Identify which cell holds the provided text, then report its (x, y) central coordinate. 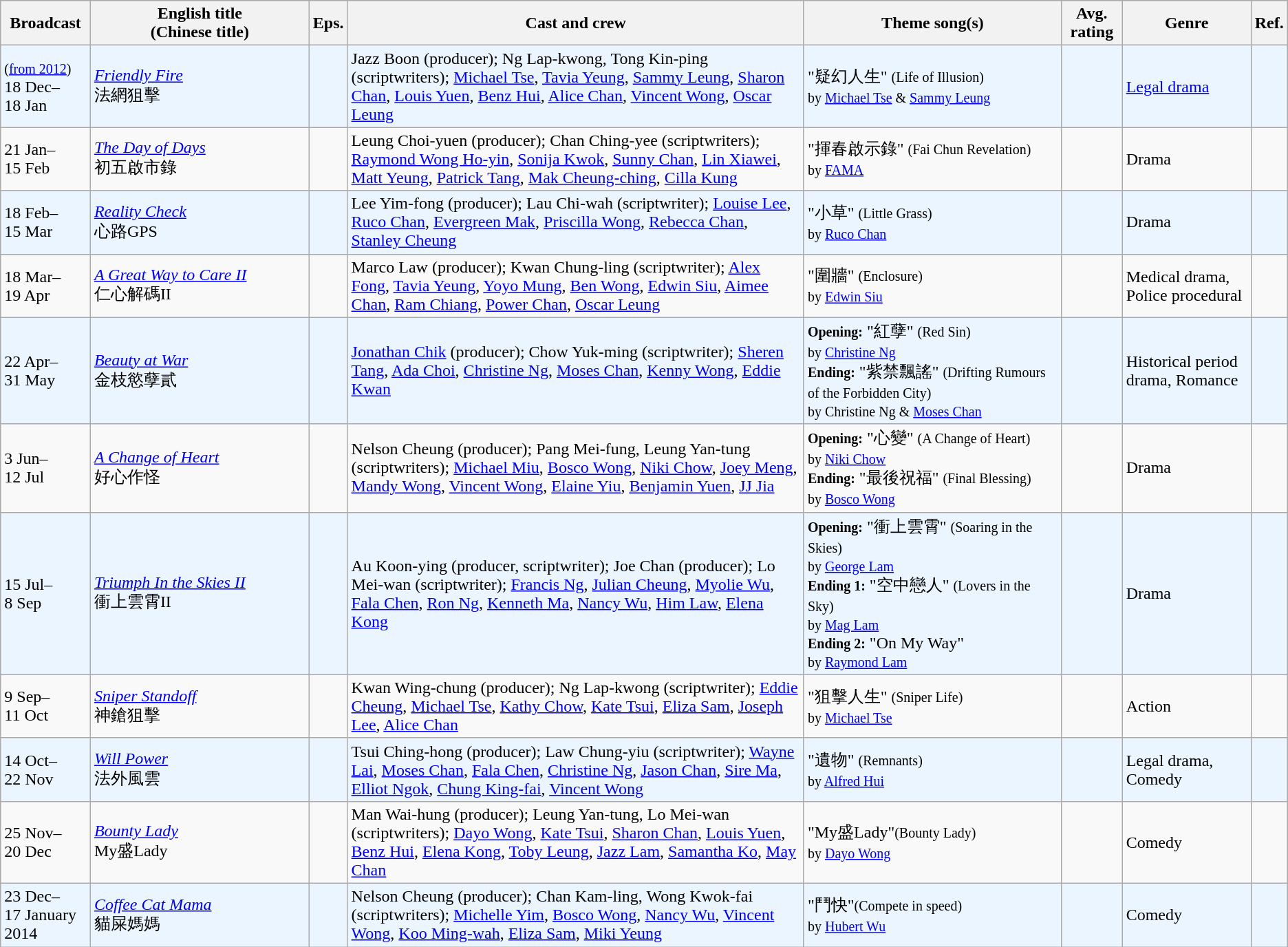
Broadcast (45, 23)
A Great Way to Care II仁心解碼II (200, 286)
"狙擊人生" (Sniper Life)by Michael Tse (932, 706)
Eps. (328, 23)
Beauty at War金枝慾孽貳 (200, 370)
"圍牆" (Enclosure)by Edwin Siu (932, 286)
Theme song(s) (932, 23)
The Day of Days初五啟市錄 (200, 159)
"鬥快"(Compete in speed)by Hubert Wu (932, 915)
(from 2012)18 Dec–18 Jan (45, 87)
9 Sep–11 Oct (45, 706)
Sniper Standoff神鎗狙擊 (200, 706)
Cast and crew (575, 23)
"揮春啟示錄" (Fai Chun Revelation)by FAMA (932, 159)
"小草" (Little Grass)by Ruco Chan (932, 222)
Ref. (1269, 23)
"疑幻人生" (Life of Illusion)by Michael Tse & Sammy Leung (932, 87)
Triumph In the Skies II衝上雲霄II (200, 593)
Historical period drama, Romance (1186, 370)
Opening: "衝上雲霄" (Soaring in the Skies) by George LamEnding 1: "空中戀人" (Lovers in the Sky) by Mag LamEnding 2: "On My Way" by Raymond Lam (932, 593)
18 Mar–19 Apr (45, 286)
18 Feb–15 Mar (45, 222)
Action (1186, 706)
Jonathan Chik (producer); Chow Yuk-ming (scriptwriter); Sheren Tang, Ada Choi, Christine Ng, Moses Chan, Kenny Wong, Eddie Kwan (575, 370)
Opening: "紅孽" (Red Sin)by Christine NgEnding: "紫禁飄謠" (Drifting Rumours of the Forbidden City)by Christine Ng & Moses Chan (932, 370)
Coffee Cat Mama貓屎媽媽 (200, 915)
22 Apr–31 May (45, 370)
"遺物" (Remnants)by Alfred Hui (932, 769)
Lee Yim-fong (producer); Lau Chi-wah (scriptwriter); Louise Lee, Ruco Chan, Evergreen Mak, Priscilla Wong, Rebecca Chan, Stanley Cheung (575, 222)
English title (Chinese title) (200, 23)
3 Jun–12 Jul (45, 468)
Will Power法外風雲 (200, 769)
Avg. rating (1091, 23)
Reality Check心路GPS (200, 222)
15 Jul–8 Sep (45, 593)
Bounty LadyMy盛Lady (200, 842)
23 Dec–17 January 2014 (45, 915)
Friendly Fire法網狙擊 (200, 87)
"My盛Lady"(Bounty Lady)by Dayo Wong (932, 842)
25 Nov–20 Dec (45, 842)
Legal drama (1186, 87)
Genre (1186, 23)
Legal drama, Comedy (1186, 769)
A Change of Heart好心作怪 (200, 468)
Medical drama, Police procedural (1186, 286)
14 Oct–22 Nov (45, 769)
Opening: "心變" (A Change of Heart)by Niki ChowEnding: "最後祝福" (Final Blessing)by Bosco Wong (932, 468)
Kwan Wing-chung (producer); Ng Lap-kwong (scriptwriter); Eddie Cheung, Michael Tse, Kathy Chow, Kate Tsui, Eliza Sam, Joseph Lee, Alice Chan (575, 706)
21 Jan–15 Feb (45, 159)
